Find where the given text appears and provide that cell's center as [X, Y] coordinate. 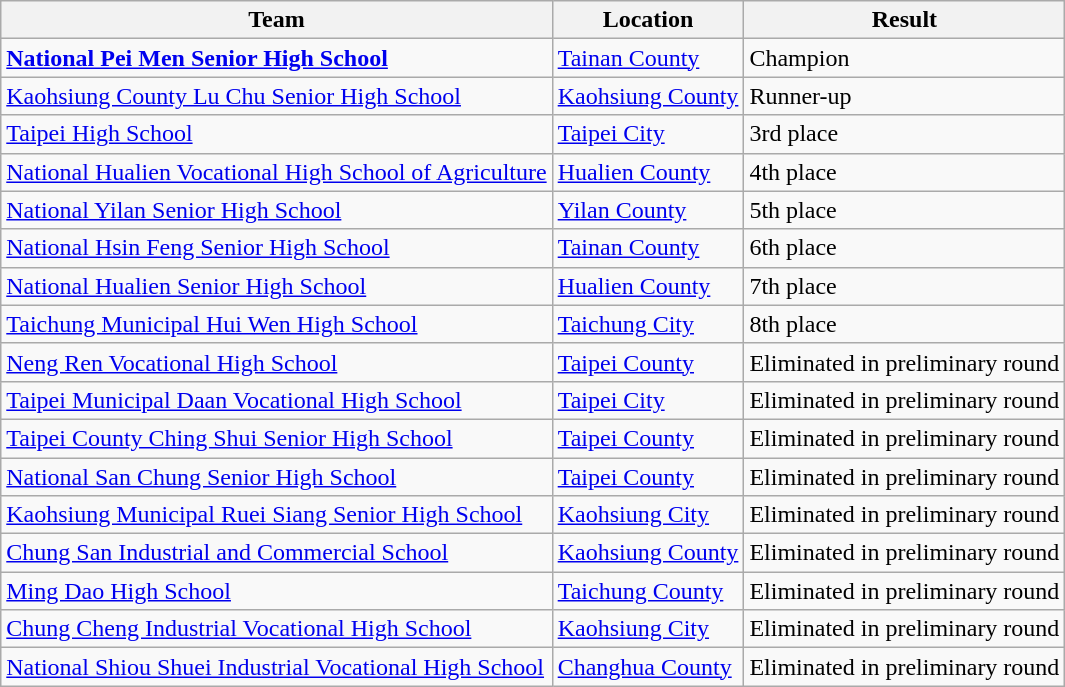
National Hsin Feng Senior High School [276, 248]
National San Chung Senior High School [276, 477]
Taipei County Ching Shui Senior High School [276, 438]
Taipei Municipal Daan Vocational High School [276, 400]
Team [276, 20]
National Pei Men Senior High School [276, 58]
Taichung City [648, 324]
Runner-up [904, 96]
Changhua County [648, 667]
Chung Cheng Industrial Vocational High School [276, 629]
Taichung County [648, 591]
Ming Dao High School [276, 591]
5th place [904, 210]
3rd place [904, 134]
Taichung Municipal Hui Wen High School [276, 324]
Kaohsiung County Lu Chu Senior High School [276, 96]
Champion [904, 58]
4th place [904, 172]
National Hualien Vocational High School of Agriculture [276, 172]
Neng Ren Vocational High School [276, 362]
National Yilan Senior High School [276, 210]
7th place [904, 286]
Kaohsiung Municipal Ruei Siang Senior High School [276, 515]
Chung San Industrial and Commercial School [276, 553]
National Shiou Shuei Industrial Vocational High School [276, 667]
Location [648, 20]
6th place [904, 248]
8th place [904, 324]
Taipei High School [276, 134]
Yilan County [648, 210]
Result [904, 20]
National Hualien Senior High School [276, 286]
